Scan for the cell matching the given text and deliver its [X, Y] coordinate at center. 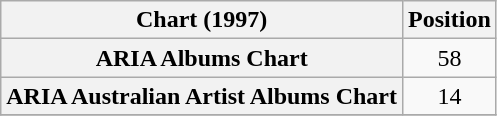
ARIA Albums Chart [202, 58]
Position [450, 20]
58 [450, 58]
ARIA Australian Artist Albums Chart [202, 96]
14 [450, 96]
Chart (1997) [202, 20]
